Identify which cell holds the provided text, then report its [X, Y] central coordinate. 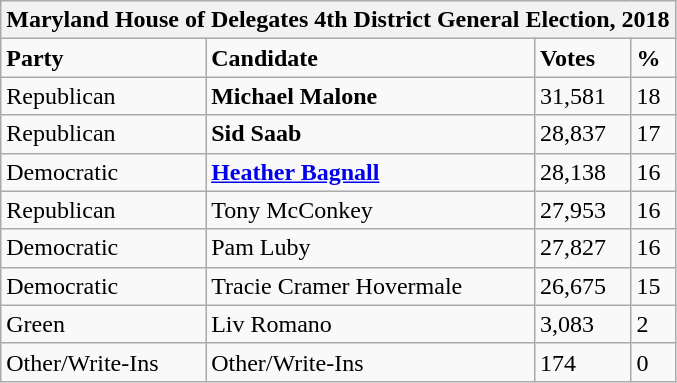
Michael Malone [370, 96]
27,827 [582, 248]
28,138 [582, 172]
26,675 [582, 286]
0 [653, 362]
Pam Luby [370, 248]
27,953 [582, 210]
Liv Romano [370, 324]
Green [104, 324]
Candidate [370, 58]
Maryland House of Delegates 4th District General Election, 2018 [338, 20]
28,837 [582, 134]
174 [582, 362]
3,083 [582, 324]
17 [653, 134]
2 [653, 324]
Tracie Cramer Hovermale [370, 286]
15 [653, 286]
% [653, 58]
18 [653, 96]
Sid Saab [370, 134]
Votes [582, 58]
Heather Bagnall [370, 172]
Party [104, 58]
Tony McConkey [370, 210]
31,581 [582, 96]
